Find where the given text appears and provide that cell's center as (X, Y) coordinate. 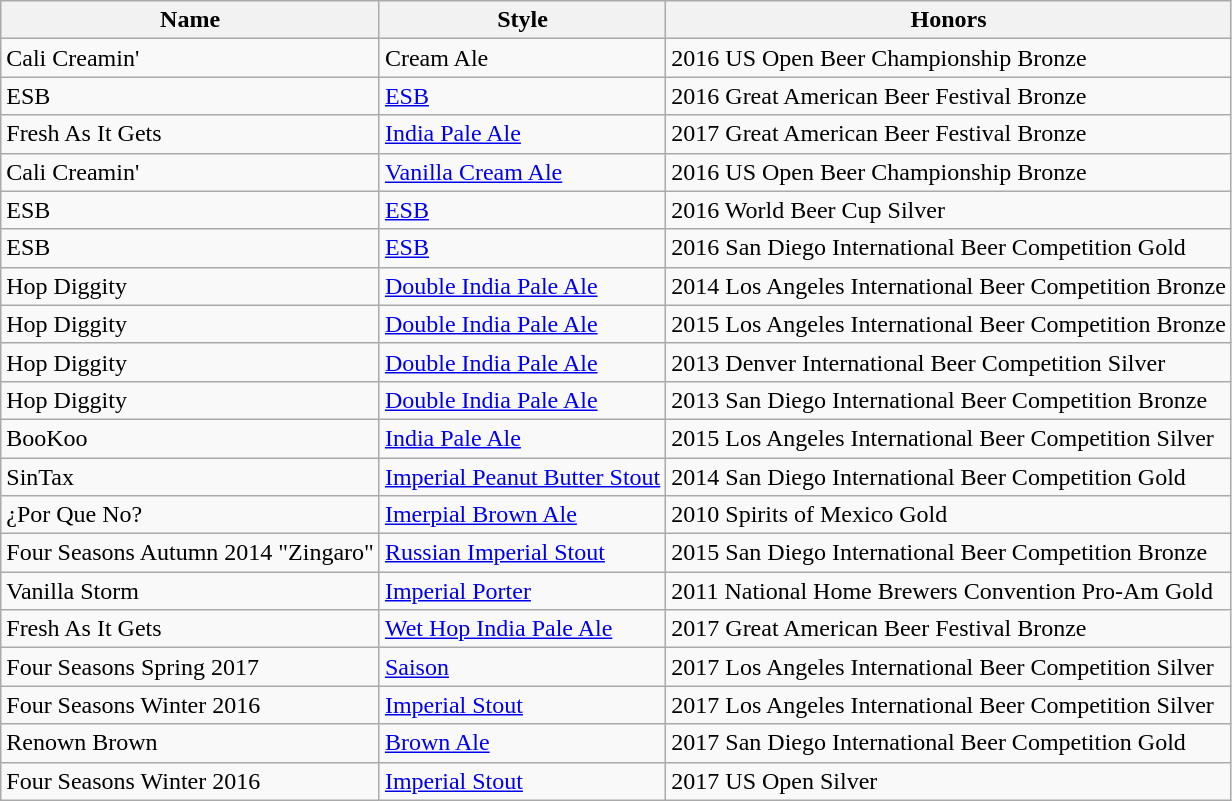
BooKoo (190, 438)
Saison (522, 667)
2017 US Open Silver (949, 781)
¿Por Que No? (190, 515)
2015 San Diego International Beer Competition Bronze (949, 553)
2015 Los Angeles International Beer Competition Bronze (949, 324)
2014 Los Angeles International Beer Competition Bronze (949, 286)
2016 Great American Beer Festival Bronze (949, 96)
2017 San Diego International Beer Competition Gold (949, 743)
Vanilla Storm (190, 591)
Russian Imperial Stout (522, 553)
Vanilla Cream Ale (522, 172)
2014 San Diego International Beer Competition Gold (949, 477)
Style (522, 20)
2013 Denver International Beer Competition Silver (949, 362)
Wet Hop India Pale Ale (522, 629)
Imperial Peanut Butter Stout (522, 477)
Renown Brown (190, 743)
Brown Ale (522, 743)
2015 Los Angeles International Beer Competition Silver (949, 438)
2013 San Diego International Beer Competition Bronze (949, 400)
Imperial Porter (522, 591)
Four Seasons Spring 2017 (190, 667)
Imerpial Brown Ale (522, 515)
2016 San Diego International Beer Competition Gold (949, 248)
2011 National Home Brewers Convention Pro-Am Gold (949, 591)
Honors (949, 20)
2016 World Beer Cup Silver (949, 210)
Cream Ale (522, 58)
Four Seasons Autumn 2014 "Zingaro" (190, 553)
2010 Spirits of Mexico Gold (949, 515)
SinTax (190, 477)
Name (190, 20)
